Detect which cell encompasses the target text, then output its [x, y] center coordinate. 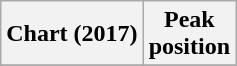
Chart (2017) [72, 34]
Peakposition [189, 34]
